Provide the [X, Y] coordinate of the cell's center where the given text is located.  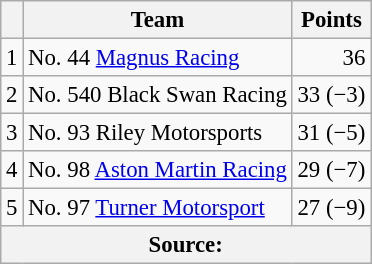
31 (−5) [331, 133]
27 (−9) [331, 208]
No. 44 Magnus Racing [158, 58]
No. 97 Turner Motorsport [158, 208]
5 [12, 208]
4 [12, 170]
36 [331, 58]
Source: [186, 245]
3 [12, 133]
Team [158, 20]
No. 540 Black Swan Racing [158, 95]
1 [12, 58]
2 [12, 95]
Points [331, 20]
No. 93 Riley Motorsports [158, 133]
29 (−7) [331, 170]
33 (−3) [331, 95]
No. 98 Aston Martin Racing [158, 170]
